Find where the given text appears and provide that cell's center as [X, Y] coordinate. 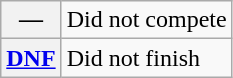
— [31, 20]
DNF [31, 58]
Did not finish [146, 58]
Did not compete [146, 20]
